Identify which cell holds the provided text, then report its (X, Y) central coordinate. 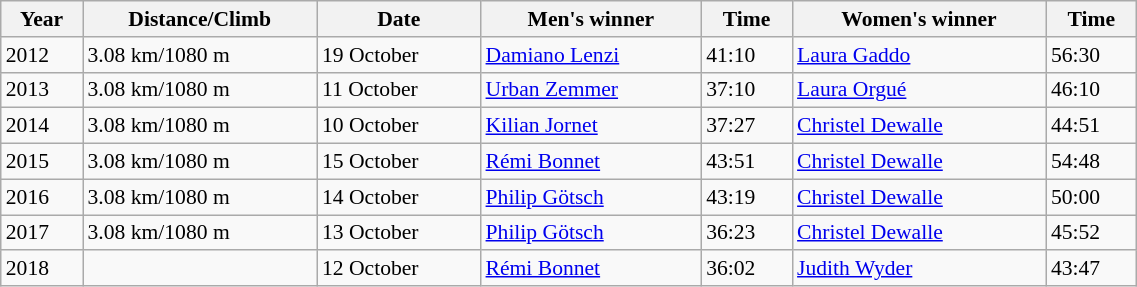
2012 (42, 55)
2017 (42, 233)
2018 (42, 269)
50:00 (1092, 197)
10 October (399, 126)
46:10 (1092, 90)
Distance/Climb (199, 19)
36:23 (746, 233)
36:02 (746, 269)
Men's winner (592, 19)
43:47 (1092, 269)
14 October (399, 197)
Laura Orgué (919, 90)
19 October (399, 55)
54:48 (1092, 162)
Kilian Jornet (592, 126)
43:51 (746, 162)
44:51 (1092, 126)
Laura Gaddo (919, 55)
Year (42, 19)
Women's winner (919, 19)
13 October (399, 233)
15 October (399, 162)
11 October (399, 90)
2016 (42, 197)
43:19 (746, 197)
12 October (399, 269)
45:52 (1092, 233)
2014 (42, 126)
56:30 (1092, 55)
37:10 (746, 90)
37:27 (746, 126)
Judith Wyder (919, 269)
2015 (42, 162)
Damiano Lenzi (592, 55)
Urban Zemmer (592, 90)
41:10 (746, 55)
2013 (42, 90)
Date (399, 19)
